Return the [x, y] coordinate for the center point of the cell that contains the specified text.  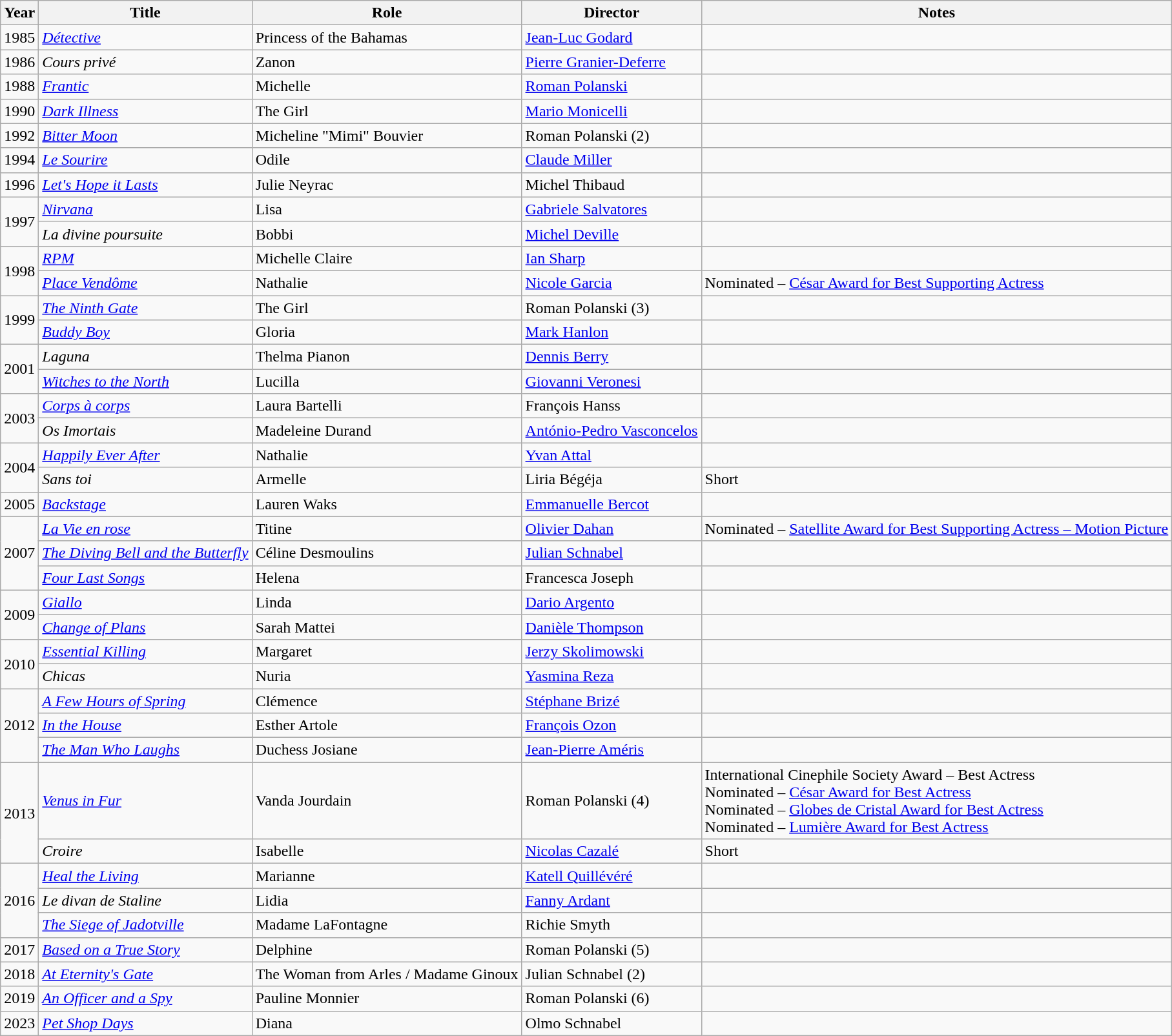
Witches to the North [145, 381]
Détective [145, 37]
Cours privé [145, 62]
António-Pedro Vasconcelos [612, 431]
Olivier Dahan [612, 529]
Bobbi [387, 234]
2019 [19, 999]
Roman Polanski (6) [612, 999]
1994 [19, 160]
Nominated – Satellite Award for Best Supporting Actress – Motion Picture [936, 529]
Place Vendôme [145, 283]
Richie Smyth [612, 925]
Margaret [387, 651]
Isabelle [387, 851]
Liria Bégéja [612, 480]
Nicolas Cazalé [612, 851]
Michel Thibaud [612, 185]
2010 [19, 664]
Role [387, 13]
Thelma Pianon [387, 357]
An Officer and a Spy [145, 999]
Venus in Fur [145, 800]
2009 [19, 614]
Lisa [387, 209]
Laguna [145, 357]
Dario Argento [612, 602]
A Few Hours of Spring [145, 700]
Year [19, 13]
2013 [19, 813]
Odile [387, 160]
Le divan de Staline [145, 900]
Pierre Granier-Deferre [612, 62]
Francesca Joseph [612, 578]
Bitter Moon [145, 136]
Giallo [145, 602]
Director [612, 13]
Buddy Boy [145, 332]
In the House [145, 726]
1998 [19, 270]
Dark Illness [145, 111]
Armelle [387, 480]
Micheline "Mimi" Bouvier [387, 136]
Lauren Waks [387, 504]
Let's Hope it Lasts [145, 185]
Laura Bartelli [387, 406]
Nominated – César Award for Best Supporting Actress [936, 283]
Nicole Garcia [612, 283]
Julian Schnabel (2) [612, 974]
Delphine [387, 950]
La Vie en rose [145, 529]
2005 [19, 504]
2023 [19, 1023]
1985 [19, 37]
Lidia [387, 900]
1988 [19, 86]
Giovanni Veronesi [612, 381]
1997 [19, 221]
Michelle Claire [387, 258]
Madame LaFontagne [387, 925]
Roman Polanski (5) [612, 950]
Julie Neyrac [387, 185]
Pet Shop Days [145, 1023]
2007 [19, 553]
The Siege of Jadotville [145, 925]
Linda [387, 602]
Backstage [145, 504]
Gloria [387, 332]
2003 [19, 418]
Frantic [145, 86]
1996 [19, 185]
Esther Artole [387, 726]
Mario Monicelli [612, 111]
2018 [19, 974]
Roman Polanski [612, 86]
Fanny Ardant [612, 900]
La divine poursuite [145, 234]
The Woman from Arles / Madame Ginoux [387, 974]
Roman Polanski (3) [612, 308]
Roman Polanski (4) [612, 800]
1999 [19, 320]
Essential Killing [145, 651]
Emmanuelle Bercot [612, 504]
François Hanss [612, 406]
Sans toi [145, 480]
Duchess Josiane [387, 750]
Mark Hanlon [612, 332]
1986 [19, 62]
Title [145, 13]
The Diving Bell and the Butterfly [145, 553]
Claude Miller [612, 160]
Based on a True Story [145, 950]
Julian Schnabel [612, 553]
Clémence [387, 700]
Katell Quillévéré [612, 876]
Heal the Living [145, 876]
Diana [387, 1023]
Corps à corps [145, 406]
The Man Who Laughs [145, 750]
Stéphane Brizé [612, 700]
Madeleine Durand [387, 431]
Chicas [145, 676]
2016 [19, 900]
Croire [145, 851]
Michel Deville [612, 234]
At Eternity's Gate [145, 974]
Nuria [387, 676]
2004 [19, 467]
Nirvana [145, 209]
1992 [19, 136]
1990 [19, 111]
Happily Ever After [145, 455]
Marianne [387, 876]
Gabriele Salvatores [612, 209]
Zanon [387, 62]
Le Sourire [145, 160]
Olmo Schnabel [612, 1023]
Jean-Luc Godard [612, 37]
2001 [19, 369]
Dennis Berry [612, 357]
Change of Plans [145, 627]
Four Last Songs [145, 578]
Lucilla [387, 381]
The Ninth Gate [145, 308]
Jean-Pierre Améris [612, 750]
Ian Sharp [612, 258]
Roman Polanski (2) [612, 136]
François Ozon [612, 726]
Vanda Jourdain [387, 800]
2017 [19, 950]
Titine [387, 529]
Michelle [387, 86]
RPM [145, 258]
Notes [936, 13]
2012 [19, 725]
Jerzy Skolimowski [612, 651]
Danièle Thompson [612, 627]
Princess of the Bahamas [387, 37]
Pauline Monnier [387, 999]
Helena [387, 578]
Yvan Attal [612, 455]
Os Imortais [145, 431]
Yasmina Reza [612, 676]
Céline Desmoulins [387, 553]
Sarah Mattei [387, 627]
